Scan for the cell matching the given text and deliver its [X, Y] coordinate at center. 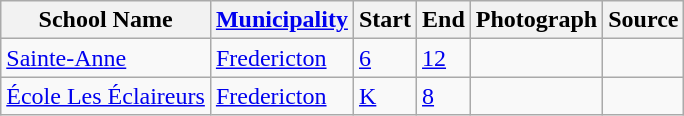
School Name [106, 20]
Sainte-Anne [106, 58]
8 [444, 96]
6 [384, 58]
End [444, 20]
Municipality [282, 20]
12 [444, 58]
Start [384, 20]
Photograph [536, 20]
Source [644, 20]
K [384, 96]
École Les Éclaireurs [106, 96]
